Detect which cell encompasses the target text, then output its (x, y) center coordinate. 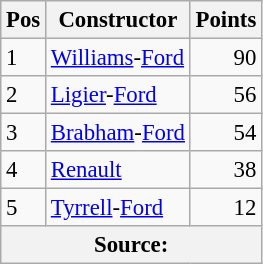
1 (24, 58)
Ligier-Ford (118, 95)
54 (226, 133)
Williams-Ford (118, 58)
12 (226, 208)
38 (226, 170)
2 (24, 95)
Brabham-Ford (118, 133)
Tyrrell-Ford (118, 208)
Constructor (118, 20)
Points (226, 20)
Renault (118, 170)
Source: (132, 245)
4 (24, 170)
90 (226, 58)
Pos (24, 20)
56 (226, 95)
3 (24, 133)
5 (24, 208)
